Pinpoint the cell where the given text exists, returning its [x, y] midpoint coordinate. 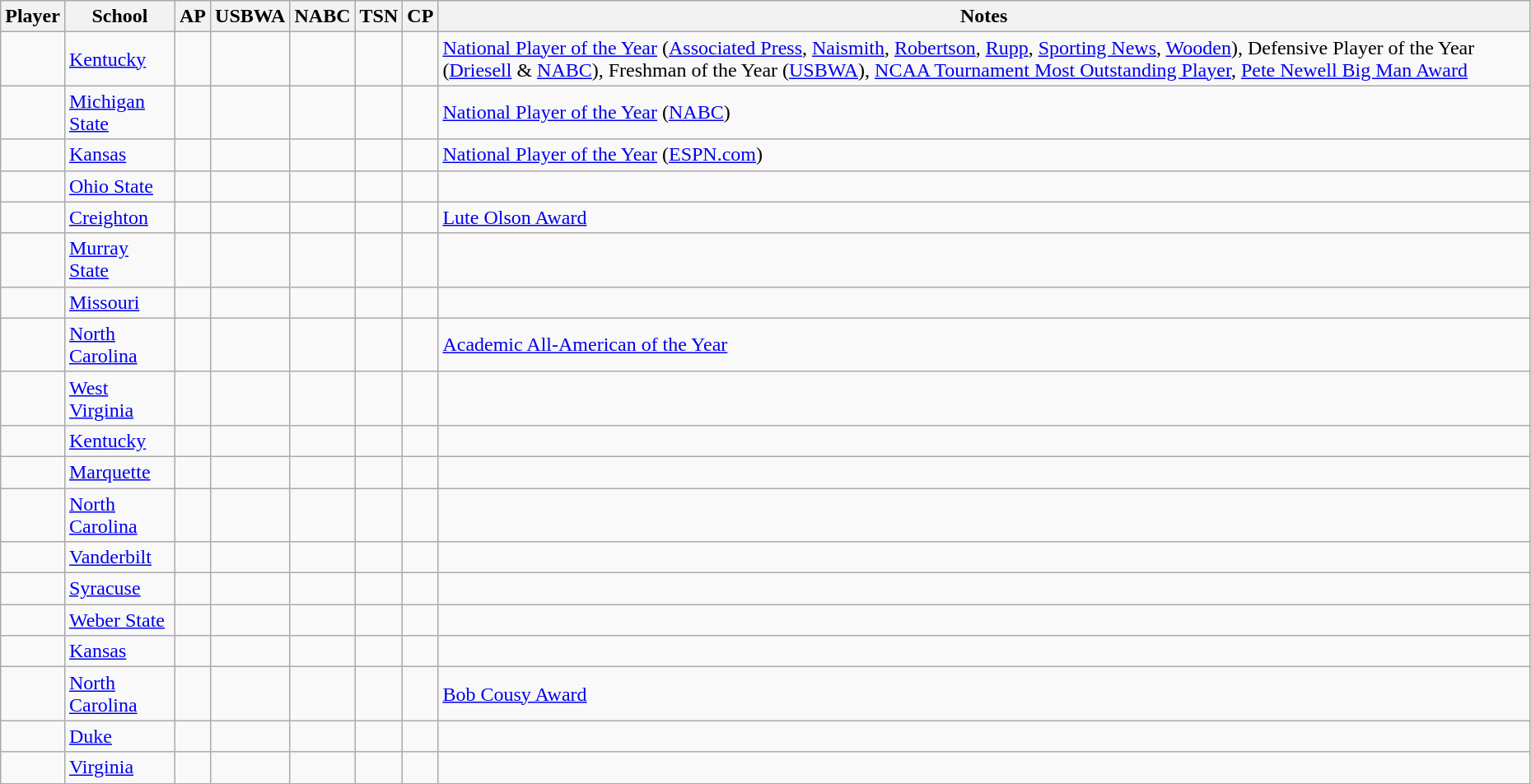
Ohio State [119, 186]
TSN [379, 16]
Vanderbilt [119, 558]
AP [193, 16]
Michigan State [119, 112]
West Virginia [119, 399]
Lute Olson Award [983, 217]
Player [33, 16]
Notes [983, 16]
Duke [119, 736]
National Player of the Year (NABC) [983, 112]
CP [420, 16]
School [119, 16]
Syracuse [119, 589]
USBWA [250, 16]
Missouri [119, 302]
Weber State [119, 620]
Murray State [119, 260]
Virginia [119, 768]
Marquette [119, 472]
National Player of the Year (ESPN.com) [983, 155]
Academic All-American of the Year [983, 344]
NABC [323, 16]
Creighton [119, 217]
Bob Cousy Award [983, 693]
